Output the (X, Y) coordinate of the center of the cell containing the given text.  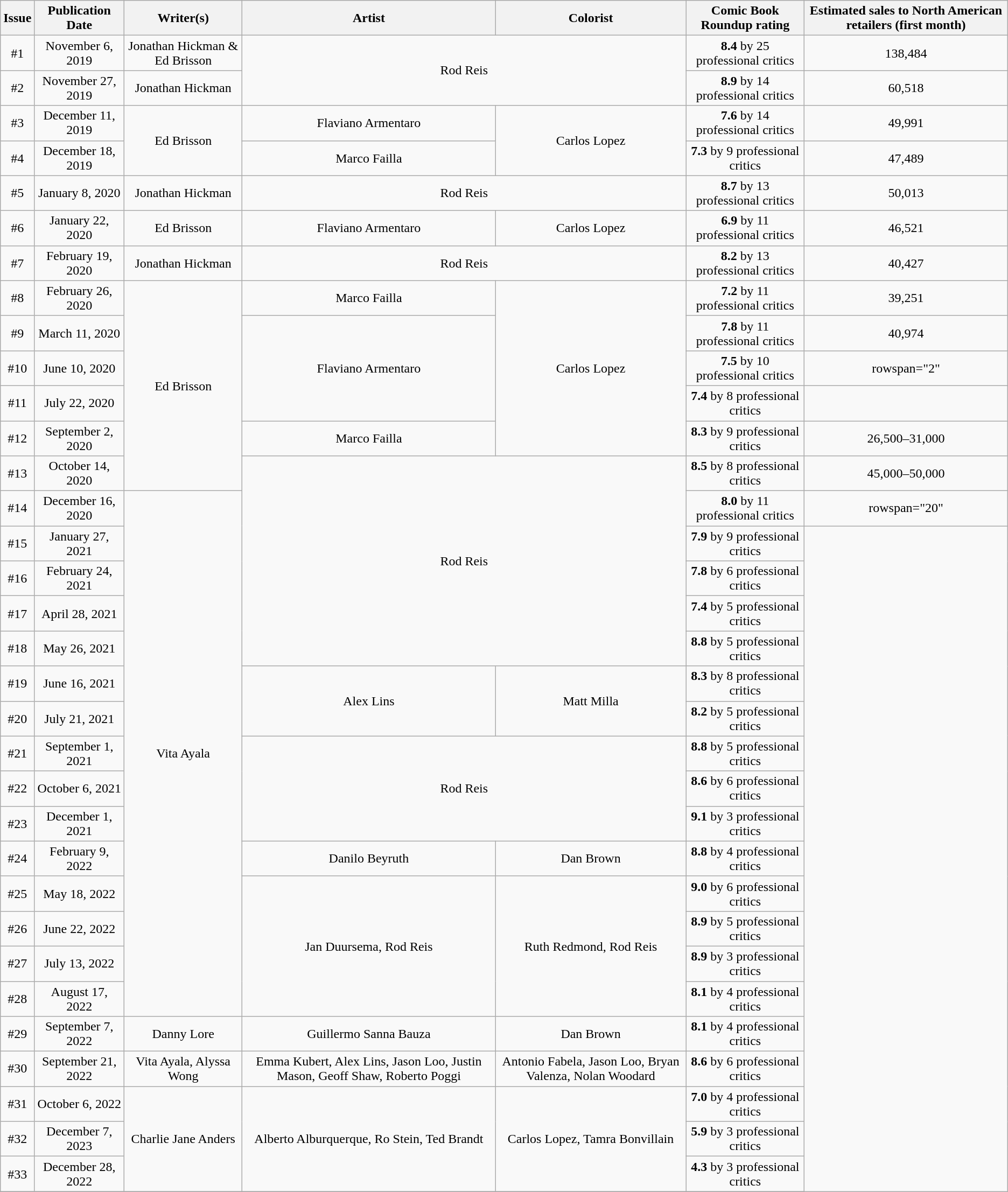
#10 (17, 368)
Writer(s) (183, 18)
7.6 by 14 professional critics (745, 123)
July 22, 2020 (80, 403)
8.2 by 13 professional critics (745, 263)
#2 (17, 88)
Artist (369, 18)
46,521 (906, 228)
#16 (17, 578)
#30 (17, 1069)
#3 (17, 123)
26,500–31,000 (906, 438)
#1 (17, 53)
#15 (17, 544)
December 28, 2022 (80, 1174)
8.5 by 8 professional critics (745, 474)
#5 (17, 193)
#18 (17, 648)
Colorist (591, 18)
#8 (17, 298)
February 19, 2020 (80, 263)
October 14, 2020 (80, 474)
8.8 by 4 professional critics (745, 858)
#7 (17, 263)
October 6, 2022 (80, 1104)
45,000–50,000 (906, 474)
Vita Ayala, Alyssa Wong (183, 1069)
#19 (17, 684)
Estimated sales to North American retailers (first month) (906, 18)
50,013 (906, 193)
December 16, 2020 (80, 508)
8.9 by 3 professional critics (745, 964)
8.9 by 5 professional critics (745, 928)
May 18, 2022 (80, 894)
December 7, 2023 (80, 1139)
January 22, 2020 (80, 228)
4.3 by 3 professional critics (745, 1174)
#6 (17, 228)
#22 (17, 788)
September 2, 2020 (80, 438)
Emma Kubert, Alex Lins, Jason Loo, Justin Mason, Geoff Shaw, Roberto Poggi (369, 1069)
September 7, 2022 (80, 1034)
8.0 by 11 professional critics (745, 508)
Charlie Jane Anders (183, 1139)
#25 (17, 894)
May 26, 2021 (80, 648)
138,484 (906, 53)
40,974 (906, 333)
7.8 by 6 professional critics (745, 578)
#33 (17, 1174)
8.9 by 14 professional critics (745, 88)
July 13, 2022 (80, 964)
39,251 (906, 298)
Comic Book Roundup rating (745, 18)
#12 (17, 438)
Publication Date (80, 18)
Guillermo Sanna Bauza (369, 1034)
August 17, 2022 (80, 998)
December 18, 2019 (80, 158)
#23 (17, 824)
Vita Ayala (183, 754)
#20 (17, 718)
7.4 by 8 professional critics (745, 403)
#27 (17, 964)
#14 (17, 508)
60,518 (906, 88)
Ruth Redmond, Rod Reis (591, 946)
December 1, 2021 (80, 824)
#21 (17, 754)
#24 (17, 858)
7.0 by 4 professional critics (745, 1104)
7.5 by 10 professional critics (745, 368)
September 1, 2021 (80, 754)
8.3 by 8 professional critics (745, 684)
June 16, 2021 (80, 684)
49,991 (906, 123)
9.0 by 6 professional critics (745, 894)
March 11, 2020 (80, 333)
Carlos Lopez, Tamra Bonvillain (591, 1139)
7.3 by 9 professional critics (745, 158)
#31 (17, 1104)
#9 (17, 333)
#29 (17, 1034)
Jan Duursema, Rod Reis (369, 946)
July 21, 2021 (80, 718)
December 11, 2019 (80, 123)
#32 (17, 1139)
June 10, 2020 (80, 368)
Issue (17, 18)
#11 (17, 403)
47,489 (906, 158)
November 6, 2019 (80, 53)
September 21, 2022 (80, 1069)
February 26, 2020 (80, 298)
Jonathan Hickman & Ed Brisson (183, 53)
rowspan="2" (906, 368)
Danilo Beyruth (369, 858)
8.3 by 9 professional critics (745, 438)
June 22, 2022 (80, 928)
8.7 by 13 professional critics (745, 193)
February 9, 2022 (80, 858)
6.9 by 11 professional critics (745, 228)
October 6, 2021 (80, 788)
8.4 by 25 professional critics (745, 53)
#26 (17, 928)
January 8, 2020 (80, 193)
rowspan="20" (906, 508)
#13 (17, 474)
5.9 by 3 professional critics (745, 1139)
9.1 by 3 professional critics (745, 824)
8.2 by 5 professional critics (745, 718)
#4 (17, 158)
#28 (17, 998)
7.8 by 11 professional critics (745, 333)
January 27, 2021 (80, 544)
7.4 by 5 professional critics (745, 614)
7.2 by 11 professional critics (745, 298)
Alex Lins (369, 701)
April 28, 2021 (80, 614)
40,427 (906, 263)
#17 (17, 614)
7.9 by 9 professional critics (745, 544)
Alberto Alburquerque, Ro Stein, Ted Brandt (369, 1139)
November 27, 2019 (80, 88)
Antonio Fabela, Jason Loo, Bryan Valenza, Nolan Woodard (591, 1069)
Danny Lore (183, 1034)
February 24, 2021 (80, 578)
Matt Milla (591, 701)
